Capture the cell that displays the provided text and extract its [X, Y] central coordinate. 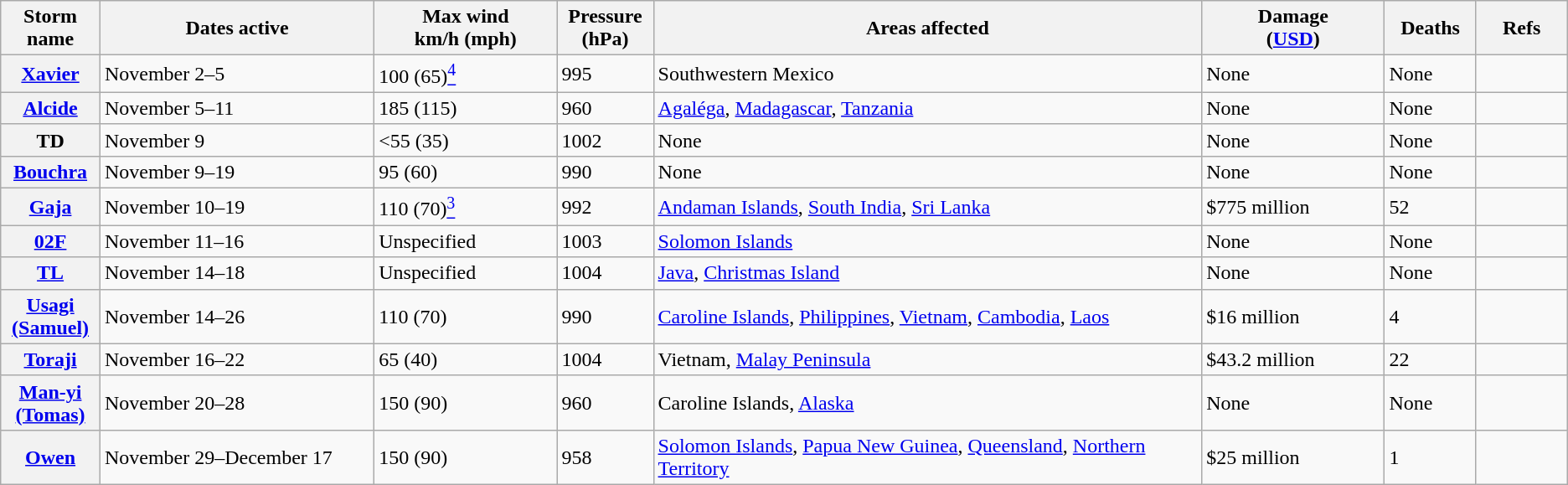
$16 million [1293, 317]
November 10–19 [236, 208]
1002 [605, 140]
Caroline Islands, Alaska [928, 402]
$775 million [1293, 208]
1003 [605, 241]
$25 million [1293, 457]
Andaman Islands, South India, Sri Lanka [928, 208]
100 (65)4 [466, 74]
65 (40) [466, 359]
Storm name [50, 28]
110 (70) [466, 317]
November 29–December 17 [236, 457]
November 14–18 [236, 273]
TL [50, 273]
995 [605, 74]
Deaths [1431, 28]
185 (115) [466, 108]
November 5–11 [236, 108]
TD [50, 140]
Damage(USD) [1293, 28]
November 20–28 [236, 402]
Alcide [50, 108]
Toraji [50, 359]
November 2–5 [236, 74]
<55 (35) [466, 140]
Dates active [236, 28]
Southwestern Mexico [928, 74]
95 (60) [466, 172]
Java, Christmas Island [928, 273]
Areas affected [928, 28]
Solomon Islands [928, 241]
110 (70)3 [466, 208]
November 9 [236, 140]
4 [1431, 317]
22 [1431, 359]
November 16–22 [236, 359]
Bouchra [50, 172]
52 [1431, 208]
02F [50, 241]
Caroline Islands, Philippines, Vietnam, Cambodia, Laos [928, 317]
Gaja [50, 208]
Usagi (Samuel) [50, 317]
Man-yi (Tomas) [50, 402]
Owen [50, 457]
Agaléga, Madagascar, Tanzania [928, 108]
November 9–19 [236, 172]
November 11–16 [236, 241]
958 [605, 457]
$43.2 million [1293, 359]
Xavier [50, 74]
Refs [1521, 28]
Max windkm/h (mph) [466, 28]
992 [605, 208]
Vietnam, Malay Peninsula [928, 359]
1 [1431, 457]
Pressure(hPa) [605, 28]
Solomon Islands, Papua New Guinea, Queensland, Northern Territory [928, 457]
November 14–26 [236, 317]
